Provide the (x, y) coordinate of the cell's center where the given text is located.  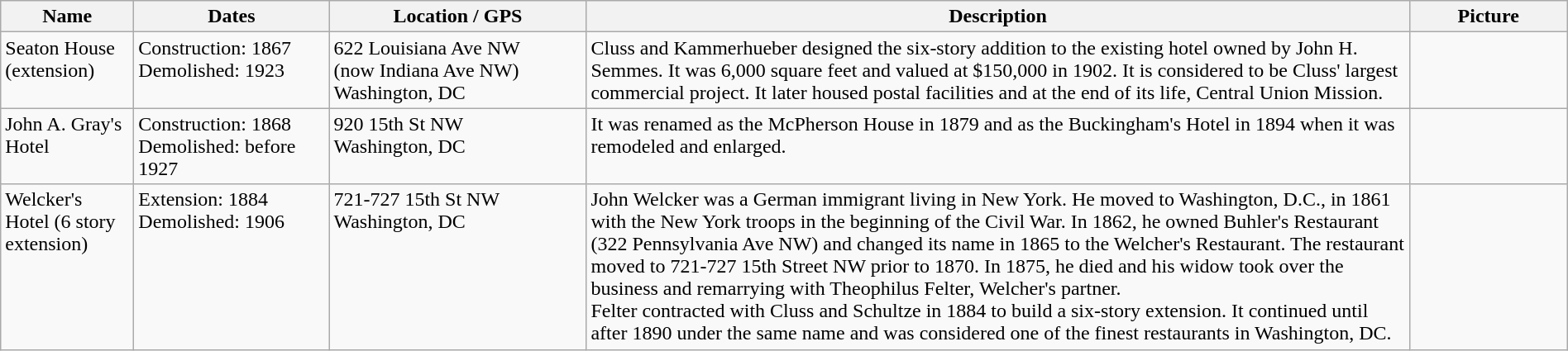
It was renamed as the McPherson House in 1879 and as the Buckingham's Hotel in 1894 when it was remodeled and enlarged. (997, 146)
Extension: 1884 Demolished: 1906 (232, 267)
622 Louisiana Ave NW(now Indiana Ave NW) Washington, DC (458, 70)
Name (68, 17)
Seaton House (extension) (68, 70)
John A. Gray's Hotel (68, 146)
Picture (1489, 17)
721-727 15th St NW Washington, DC (458, 267)
Construction: 1868 Demolished: before 1927 (232, 146)
Welcker's Hotel (6 story extension) (68, 267)
Construction: 1867Demolished: 1923 (232, 70)
Location / GPS (458, 17)
Description (997, 17)
920 15th St NW Washington, DC (458, 146)
Dates (232, 17)
